Determine the [X, Y] coordinate at the center of the cell enclosing the given text.  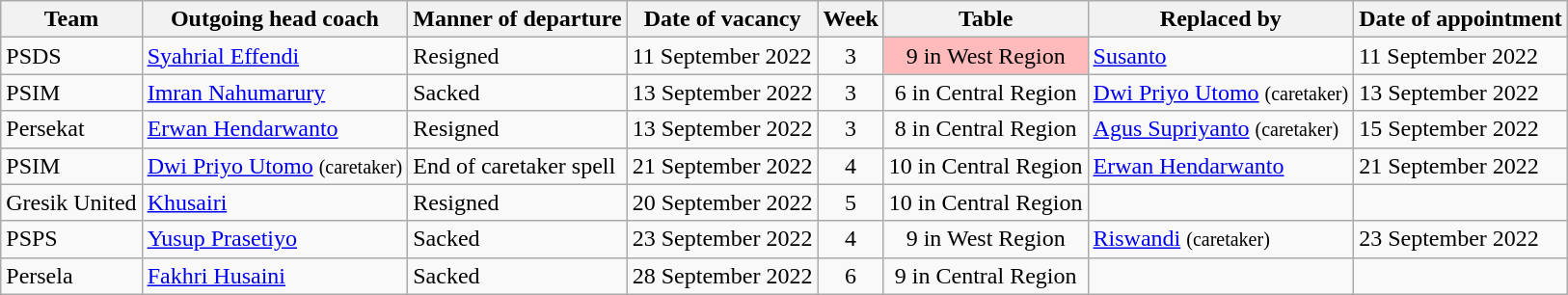
6 in Central Region [986, 93]
Week [851, 19]
Agus Supriyanto (caretaker) [1221, 129]
Syahrial Effendi [275, 56]
Yusup Prasetiyo [275, 239]
Manner of departure [517, 19]
PSDS [71, 56]
6 [851, 276]
Team [71, 19]
Riswandi (caretaker) [1221, 239]
Susanto [1221, 56]
Date of appointment [1461, 19]
Persela [71, 276]
15 September 2022 [1461, 129]
Imran Nahumarury [275, 93]
Date of vacancy [722, 19]
Persekat [71, 129]
Replaced by [1221, 19]
PSPS [71, 239]
8 in Central Region [986, 129]
Gresik United [71, 202]
End of caretaker spell [517, 166]
Khusairi [275, 202]
20 September 2022 [722, 202]
Fakhri Husaini [275, 276]
9 in Central Region [986, 276]
Table [986, 19]
Outgoing head coach [275, 19]
28 September 2022 [722, 276]
5 [851, 202]
